Pinpoint the cell where the given text exists, returning its [x, y] midpoint coordinate. 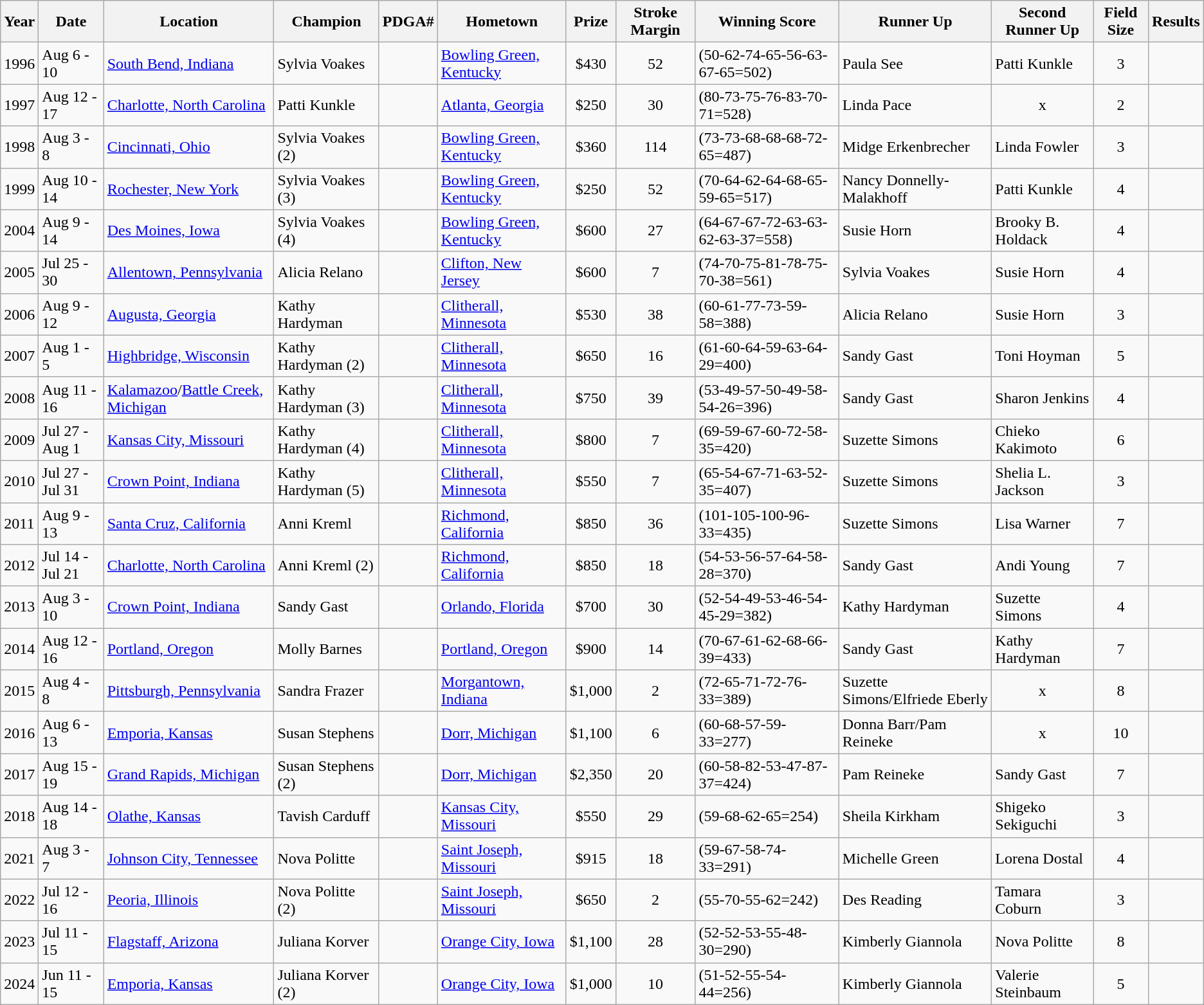
Aug 9 - 12 [71, 314]
Toni Hoyman [1043, 356]
Susan Stephens (2) [327, 774]
Jul 25 - 30 [71, 273]
Winning Score [767, 22]
2007 [19, 356]
39 [655, 397]
Aug 3 - 8 [71, 147]
$430 [590, 63]
Results [1176, 22]
Cincinnati, Ohio [189, 147]
Atlanta, Georgia [502, 105]
Santa Cruz, California [189, 523]
Lisa Warner [1043, 523]
14 [655, 649]
1999 [19, 189]
(80-73-75-76-83-70-71=528) [767, 105]
Nova Politte (2) [327, 900]
Kathy Hardyman (2) [327, 356]
Jul 14 - Jul 21 [71, 566]
2011 [19, 523]
Aug 9 - 14 [71, 230]
2018 [19, 817]
Linda Pace [915, 105]
(64-67-67-72-63-63-62-63-37=558) [767, 230]
$800 [590, 440]
Year [19, 22]
$915 [590, 858]
Morgantown, Indiana [502, 691]
Kathy Hardyman (5) [327, 481]
2024 [19, 984]
Nancy Donnelly-Malakhoff [915, 189]
(52-52-53-55-48-30=290) [767, 941]
Midge Erkenbrecher [915, 147]
Molly Barnes [327, 649]
(73-73-68-68-68-72-65=487) [767, 147]
Flagstaff, Arizona [189, 941]
(60-58-82-53-47-87-37=424) [767, 774]
(74-70-75-81-78-75-70-38=561) [767, 273]
Orlando, Florida [502, 607]
2013 [19, 607]
Andi Young [1043, 566]
Michelle Green [915, 858]
1996 [19, 63]
Runner Up [915, 22]
Linda Fowler [1043, 147]
Aug 3 - 10 [71, 607]
16 [655, 356]
Kathy Hardyman (3) [327, 397]
Grand Rapids, Michigan [189, 774]
114 [655, 147]
Aug 11 - 16 [71, 397]
Sylvia Voakes (2) [327, 147]
Aug 14 - 18 [71, 817]
2017 [19, 774]
36 [655, 523]
2010 [19, 481]
(55-70-55-62=242) [767, 900]
Juliana Korver (2) [327, 984]
Suzette Simons/Elfriede Eberly [915, 691]
1997 [19, 105]
Location [189, 22]
Anni Kreml (2) [327, 566]
Prize [590, 22]
(60-61-77-73-59-58=388) [767, 314]
Kathy Hardyman (4) [327, 440]
2023 [19, 941]
Shigeko Sekiguchi [1043, 817]
Jul 27 - Jul 31 [71, 481]
(101-105-100-96-33=435) [767, 523]
Tavish Carduff [327, 817]
$360 [590, 147]
Date [71, 22]
(60-68-57-59-33=277) [767, 733]
(50-62-74-65-56-63-67-65=502) [767, 63]
South Bend, Indiana [189, 63]
Shelia L. Jackson [1043, 481]
Lorena Dostal [1043, 858]
$900 [590, 649]
Juliana Korver [327, 941]
Aug 10 - 14 [71, 189]
Sylvia Voakes (4) [327, 230]
(51-52-55-54-44=256) [767, 984]
1998 [19, 147]
(59-67-58-74-33=291) [767, 858]
20 [655, 774]
Peoria, Illinois [189, 900]
2009 [19, 440]
Jul 27 - Aug 1 [71, 440]
Aug 12 - 16 [71, 649]
Aug 9 - 13 [71, 523]
Paula See [915, 63]
Augusta, Georgia [189, 314]
Aug 1 - 5 [71, 356]
Rochester, New York [189, 189]
Kalamazoo/Battle Creek, Michigan [189, 397]
2014 [19, 649]
38 [655, 314]
Second Runner Up [1043, 22]
2012 [19, 566]
(69-59-67-60-72-58-35=420) [767, 440]
Johnson City, Tennessee [189, 858]
Des Moines, Iowa [189, 230]
Pam Reineke [915, 774]
2005 [19, 273]
27 [655, 230]
(54-53-56-57-64-58-28=370) [767, 566]
29 [655, 817]
2004 [19, 230]
Champion [327, 22]
Jun 11 - 15 [71, 984]
(72-65-71-72-76-33=389) [767, 691]
Sharon Jenkins [1043, 397]
(52-54-49-53-46-54-45-29=382) [767, 607]
Anni Kreml [327, 523]
Hometown [502, 22]
Clifton, New Jersey [502, 273]
Des Reading [915, 900]
$530 [590, 314]
(53-49-57-50-49-58-54-26=396) [767, 397]
28 [655, 941]
Olathe, Kansas [189, 817]
(59-68-62-65=254) [767, 817]
2016 [19, 733]
Sylvia Voakes (3) [327, 189]
Sandra Frazer [327, 691]
Jul 11 - 15 [71, 941]
Aug 12 - 17 [71, 105]
(70-67-61-62-68-66-39=433) [767, 649]
Chieko Kakimoto [1043, 440]
Aug 6 - 10 [71, 63]
Sheila Kirkham [915, 817]
(65-54-67-71-63-52-35=407) [767, 481]
Highbridge, Wisconsin [189, 356]
Aug 15 - 19 [71, 774]
(70-64-62-64-68-65-59-65=517) [767, 189]
Stroke Margin [655, 22]
2015 [19, 691]
Valerie Steinbaum [1043, 984]
2021 [19, 858]
$750 [590, 397]
Brooky B. Holdack [1043, 230]
Pittsburgh, Pennsylvania [189, 691]
$700 [590, 607]
Susan Stephens [327, 733]
Tamara Coburn [1043, 900]
Allentown, Pennsylvania [189, 273]
PDGA# [408, 22]
2022 [19, 900]
Donna Barr/Pam Reineke [915, 733]
(61-60-64-59-63-64-29=400) [767, 356]
Aug 3 - 7 [71, 858]
Field Size [1121, 22]
Jul 12 - 16 [71, 900]
Aug 4 - 8 [71, 691]
Aug 6 - 13 [71, 733]
2008 [19, 397]
2006 [19, 314]
$2,350 [590, 774]
